Find where the given text appears and provide that cell's center as (x, y) coordinate. 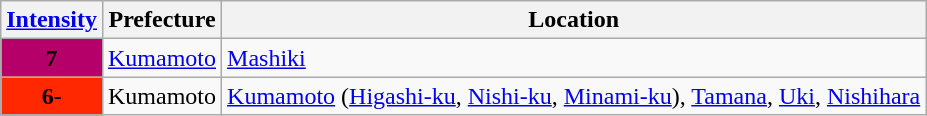
Intensity (52, 20)
Kumamoto (Higashi-ku, Nishi-ku, Minami-ku), Tamana, Uki, Nishihara (574, 96)
6- (52, 96)
Location (574, 20)
Mashiki (574, 58)
Prefecture (162, 20)
7 (52, 58)
